For the text-containing cell, return its midpoint in (X, Y) coordinate format. 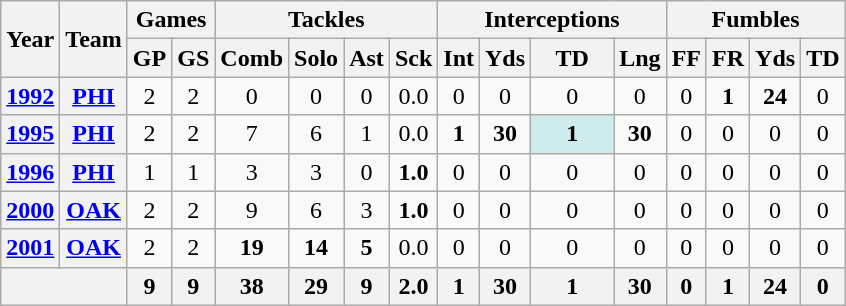
7 (252, 134)
Tackles (326, 20)
FF (686, 58)
GP (149, 58)
1996 (30, 172)
29 (316, 286)
2000 (30, 210)
1992 (30, 96)
2001 (30, 248)
2.0 (413, 286)
14 (316, 248)
Solo (316, 58)
Team (94, 39)
Lng (640, 58)
Ast (367, 58)
FR (728, 58)
5 (367, 248)
Year (30, 39)
1995 (30, 134)
GS (194, 58)
Games (170, 20)
38 (252, 286)
Interceptions (552, 20)
Comb (252, 58)
19 (252, 248)
Int (459, 58)
Sck (413, 58)
Fumbles (756, 20)
